Identify which cell holds the provided text, then report its [x, y] central coordinate. 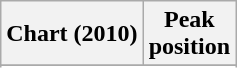
Peakposition [189, 34]
Chart (2010) [72, 34]
